Return [x, y] of the center of cell containing provided text 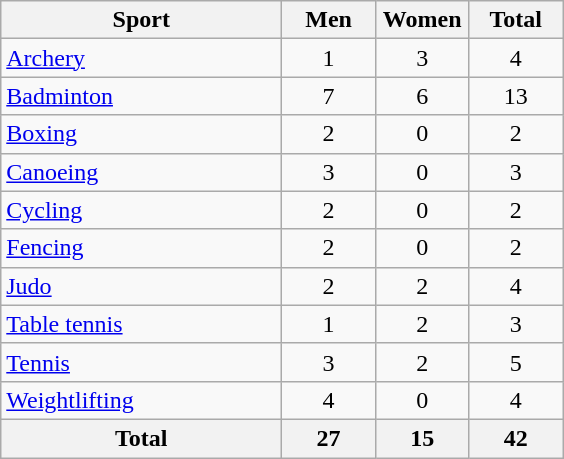
Fencing [142, 248]
5 [516, 362]
Cycling [142, 210]
27 [329, 438]
Archery [142, 58]
Badminton [142, 96]
Women [422, 20]
15 [422, 438]
13 [516, 96]
Tennis [142, 362]
Sport [142, 20]
7 [329, 96]
Canoeing [142, 172]
Weightlifting [142, 400]
6 [422, 96]
42 [516, 438]
Judo [142, 286]
Boxing [142, 134]
Men [329, 20]
Table tennis [142, 324]
